Search for the cell housing the specified text and yield its (x, y) center coordinate. 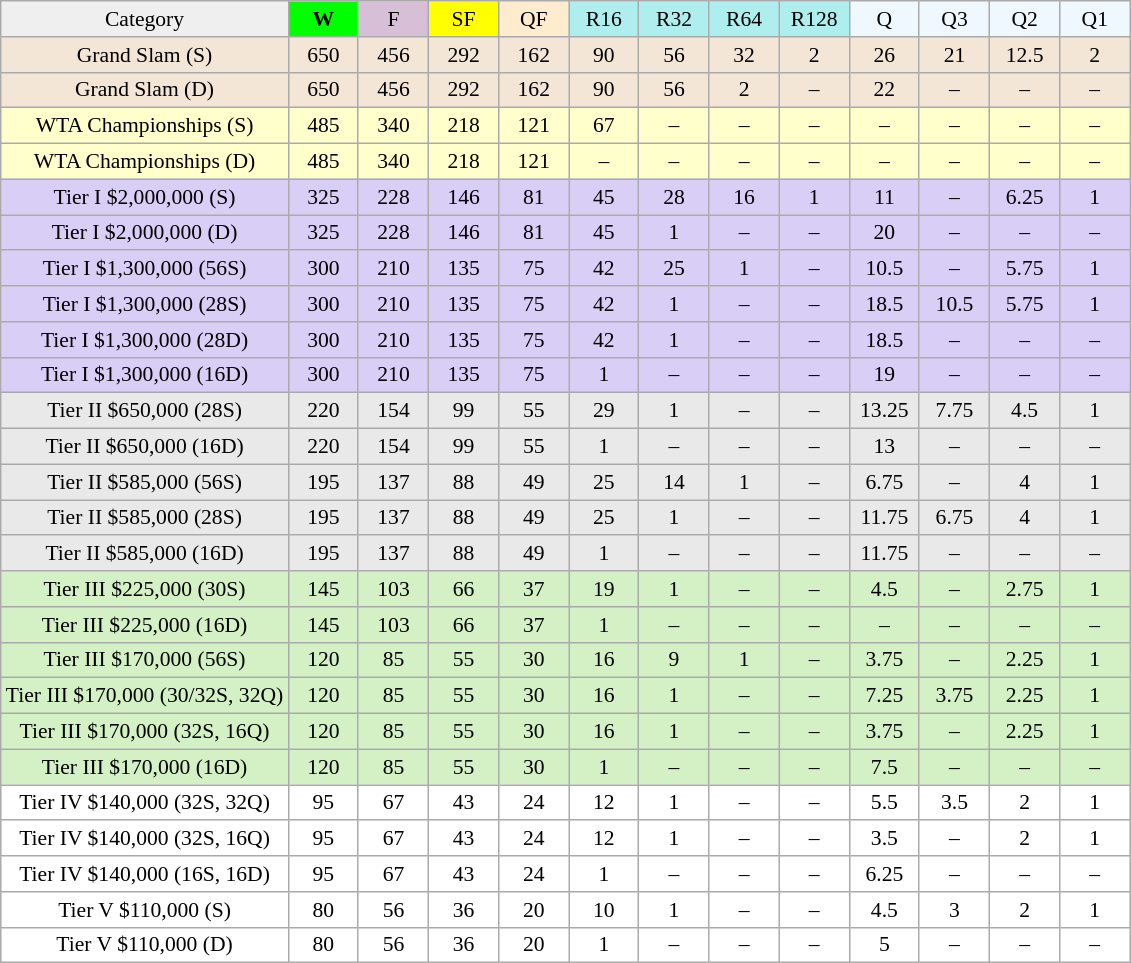
Tier I $2,000,000 (D) (145, 233)
Tier II $585,000 (28S) (145, 518)
11 (884, 197)
QF (534, 19)
7.25 (884, 696)
22 (884, 90)
Q (884, 19)
Tier I $1,300,000 (28D) (145, 340)
5 (884, 945)
Tier III $170,000 (16D) (145, 767)
Tier III $170,000 (56S) (145, 660)
R64 (744, 19)
Tier I $2,000,000 (S) (145, 197)
26 (884, 55)
10 (604, 910)
Tier IV $140,000 (32S, 16Q) (145, 839)
7.75 (954, 411)
32 (744, 55)
Tier I $1,300,000 (16D) (145, 375)
Q2 (1025, 19)
Q1 (1095, 19)
14 (674, 482)
Tier II $585,000 (56S) (145, 482)
5.5 (884, 803)
13.25 (884, 411)
Tier I $1,300,000 (28S) (145, 304)
Grand Slam (D) (145, 90)
7.5 (884, 767)
Category (145, 19)
28 (674, 197)
Tier III $170,000 (30/32S, 32Q) (145, 696)
3 (954, 910)
Tier III $225,000 (16D) (145, 625)
WTA Championships (S) (145, 126)
Tier V $110,000 (D) (145, 945)
R16 (604, 19)
Grand Slam (S) (145, 55)
2.75 (1025, 589)
Tier III $170,000 (32S, 16Q) (145, 732)
R128 (814, 19)
WTA Championships (D) (145, 162)
9 (674, 660)
Tier V $110,000 (S) (145, 910)
SF (464, 19)
29 (604, 411)
Tier II $650,000 (28S) (145, 411)
Tier II $650,000 (16D) (145, 447)
Tier II $585,000 (16D) (145, 554)
Tier IV $140,000 (16S, 16D) (145, 874)
13 (884, 447)
W (323, 19)
Tier I $1,300,000 (56S) (145, 269)
21 (954, 55)
R32 (674, 19)
12.5 (1025, 55)
Tier IV $140,000 (32S, 32Q) (145, 803)
Tier III $225,000 (30S) (145, 589)
F (393, 19)
Q3 (954, 19)
